Detect which cell encompasses the target text, then output its [X, Y] center coordinate. 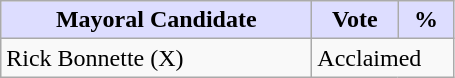
Rick Bonnette (X) [156, 58]
Mayoral Candidate [156, 20]
% [426, 20]
Acclaimed [383, 58]
Vote [355, 20]
